Return the [x, y] coordinate for the center point of the cell that contains the specified text.  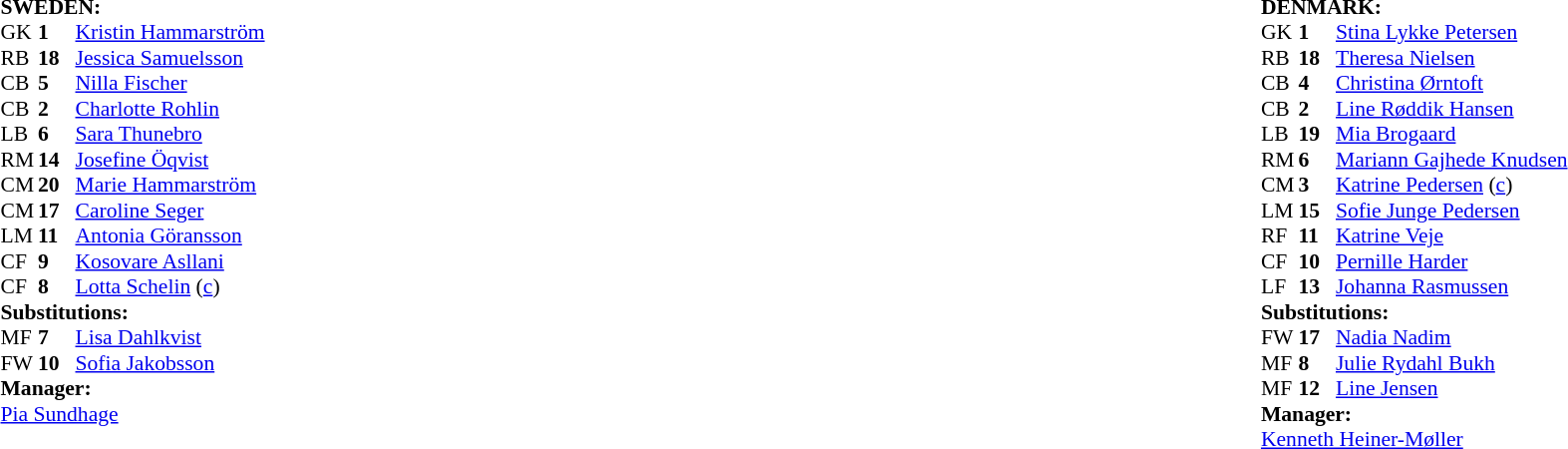
Johanna Rasmussen [1451, 286]
14 [57, 160]
RF [1280, 236]
9 [57, 261]
Nilla Fischer [170, 83]
Pia Sundhage [132, 414]
Sofie Junge Pedersen [1451, 211]
Nadia Nadim [1451, 338]
Julie Rydahl Bukh [1451, 363]
4 [1317, 83]
12 [1317, 388]
Lotta Schelin (c) [170, 286]
Pernille Harder [1451, 261]
Theresa Nielsen [1451, 58]
Jessica Samuelsson [170, 58]
3 [1317, 185]
Stina Lykke Petersen [1451, 33]
7 [57, 338]
15 [1317, 211]
Kosovare Asllani [170, 261]
LF [1280, 286]
Kristin Hammarström [170, 33]
Charlotte Rohlin [170, 109]
19 [1317, 135]
Antonia Göransson [170, 236]
Sofia Jakobsson [170, 363]
Mariann Gajhede Knudsen [1451, 160]
13 [1317, 286]
Line Jensen [1451, 388]
Katrine Veje [1451, 236]
Line Røddik Hansen [1451, 109]
Caroline Seger [170, 211]
5 [57, 83]
Josefine Öqvist [170, 160]
Mia Brogaard [1451, 135]
Lisa Dahlkvist [170, 338]
20 [57, 185]
Katrine Pedersen (c) [1451, 185]
Marie Hammarström [170, 185]
Christina Ørntoft [1451, 83]
Sara Thunebro [170, 135]
